Extract the [x, y] coordinate from the center of the cell holding the provided text.  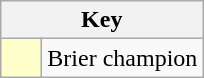
Key [102, 20]
Brier champion [122, 58]
